Scan for the cell matching the given text and deliver its (x, y) coordinate at center. 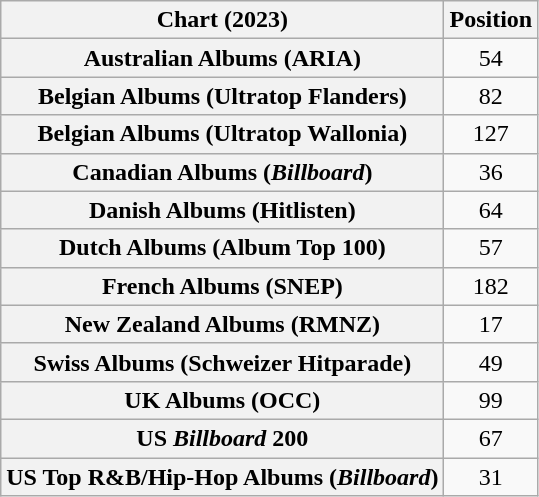
82 (491, 96)
67 (491, 438)
Belgian Albums (Ultratop Wallonia) (222, 134)
17 (491, 324)
Chart (2023) (222, 20)
Position (491, 20)
49 (491, 362)
36 (491, 172)
31 (491, 477)
French Albums (SNEP) (222, 286)
Danish Albums (Hitlisten) (222, 210)
Dutch Albums (Album Top 100) (222, 248)
UK Albums (OCC) (222, 400)
Canadian Albums (Billboard) (222, 172)
127 (491, 134)
New Zealand Albums (RMNZ) (222, 324)
57 (491, 248)
US Top R&B/Hip-Hop Albums (Billboard) (222, 477)
54 (491, 58)
64 (491, 210)
US Billboard 200 (222, 438)
Belgian Albums (Ultratop Flanders) (222, 96)
182 (491, 286)
Australian Albums (ARIA) (222, 58)
Swiss Albums (Schweizer Hitparade) (222, 362)
99 (491, 400)
